Detect which cell encompasses the target text, then output its [x, y] center coordinate. 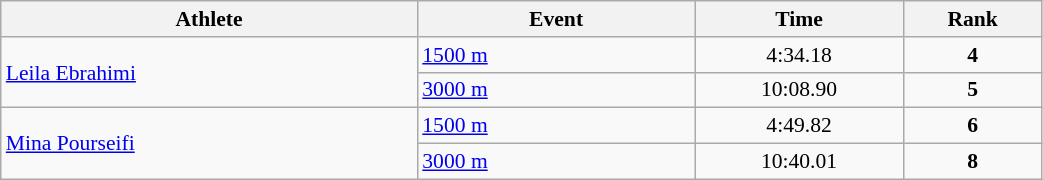
4 [972, 55]
6 [972, 126]
Rank [972, 19]
Time [799, 19]
Leila Ebrahimi [210, 72]
4:34.18 [799, 55]
8 [972, 162]
5 [972, 90]
10:08.90 [799, 90]
Event [556, 19]
Mina Pourseifi [210, 144]
10:40.01 [799, 162]
4:49.82 [799, 126]
Athlete [210, 19]
